Extract the (x, y) coordinate from the center of the cell holding the provided text.  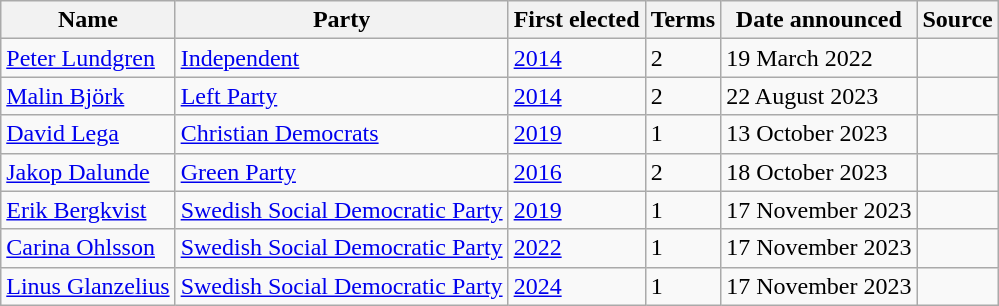
Erik Bergkvist (88, 210)
22 August 2023 (819, 96)
Linus Glanzelius (88, 286)
Christian Democrats (342, 134)
Malin Björk (88, 96)
2022 (576, 248)
Date announced (819, 20)
Peter Lundgren (88, 58)
13 October 2023 (819, 134)
Source (958, 20)
Jakop Dalunde (88, 172)
2024 (576, 286)
Carina Ohlsson (88, 248)
18 October 2023 (819, 172)
David Lega (88, 134)
Green Party (342, 172)
19 March 2022 (819, 58)
2016 (576, 172)
Party (342, 20)
Left Party (342, 96)
Name (88, 20)
First elected (576, 20)
Independent (342, 58)
Terms (683, 20)
